Detect which cell encompasses the target text, then output its (X, Y) center coordinate. 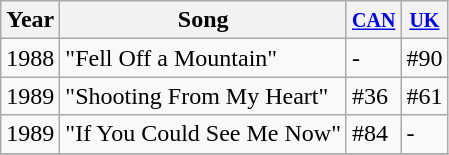
"Fell Off a Mountain" (204, 58)
Year (30, 20)
"Shooting From My Heart" (204, 96)
#61 (424, 96)
1988 (30, 58)
UK (424, 20)
CAN (373, 20)
#90 (424, 58)
#84 (373, 134)
Song (204, 20)
#36 (373, 96)
"If You Could See Me Now" (204, 134)
